Search for the cell housing the specified text and yield its (x, y) center coordinate. 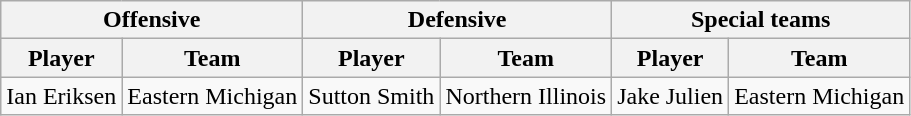
Offensive (152, 20)
Defensive (458, 20)
Sutton Smith (372, 96)
Special teams (761, 20)
Jake Julien (670, 96)
Ian Eriksen (62, 96)
Northern Illinois (526, 96)
